Locate the cell with the specified text and output its (X, Y) center coordinate. 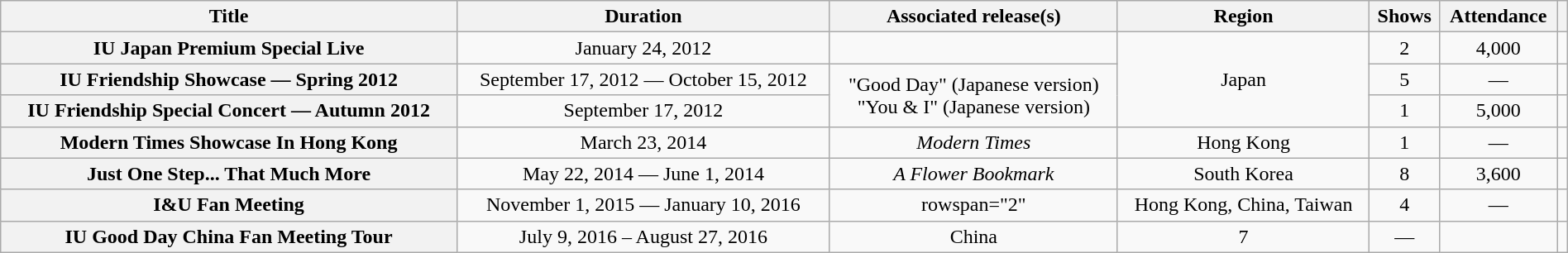
Title (229, 17)
March 23, 2014 (643, 142)
"Good Day" (Japanese version)"You & I" (Japanese version) (973, 95)
Hong Kong, China, Taiwan (1244, 205)
November 1, 2015 — January 10, 2016 (643, 205)
5,000 (1499, 111)
IU Friendship Showcase — Spring 2012 (229, 79)
Associated release(s) (973, 17)
5 (1404, 79)
Attendance (1499, 17)
4 (1404, 205)
May 22, 2014 — June 1, 2014 (643, 174)
July 9, 2016 – August 27, 2016 (643, 236)
3,600 (1499, 174)
Modern Times (973, 142)
IU Friendship Special Concert — Autumn 2012 (229, 111)
September 17, 2012 — October 15, 2012 (643, 79)
Japan (1244, 79)
January 24, 2012 (643, 48)
I&U Fan Meeting (229, 205)
4,000 (1499, 48)
Just One Step... That Much More (229, 174)
Shows (1404, 17)
rowspan="2" (973, 205)
Modern Times Showcase In Hong Kong (229, 142)
2 (1404, 48)
South Korea (1244, 174)
China (973, 236)
IU Good Day China Fan Meeting Tour (229, 236)
8 (1404, 174)
IU Japan Premium Special Live (229, 48)
7 (1244, 236)
Duration (643, 17)
Hong Kong (1244, 142)
September 17, 2012 (643, 111)
A Flower Bookmark (973, 174)
Region (1244, 17)
